Identify which cell holds the provided text, then report its (x, y) central coordinate. 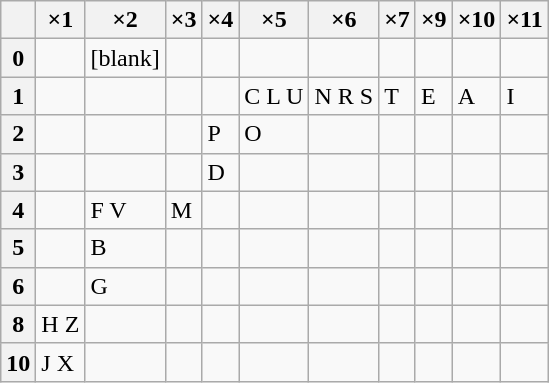
×10 (476, 20)
6 (18, 286)
3 (18, 172)
[blank] (125, 58)
×1 (60, 20)
0 (18, 58)
B (125, 248)
×11 (524, 20)
×3 (184, 20)
5 (18, 248)
D (220, 172)
G (125, 286)
O (274, 134)
×9 (434, 20)
F V (125, 210)
E (434, 96)
×5 (274, 20)
H Z (60, 324)
×6 (344, 20)
N R S (344, 96)
A (476, 96)
8 (18, 324)
P (220, 134)
×2 (125, 20)
1 (18, 96)
J X (60, 362)
I (524, 96)
2 (18, 134)
M (184, 210)
4 (18, 210)
×7 (398, 20)
10 (18, 362)
×4 (220, 20)
T (398, 96)
C L U (274, 96)
